Return [X, Y] of the center of cell containing provided text 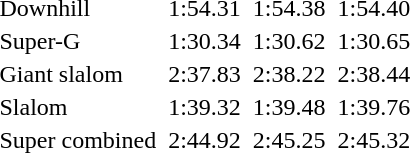
1:30.62 [289, 41]
2:38.22 [289, 74]
1:39.48 [289, 107]
1:30.34 [205, 41]
1:39.32 [205, 107]
2:37.83 [205, 74]
